Return (X, Y) of the center of cell containing provided text 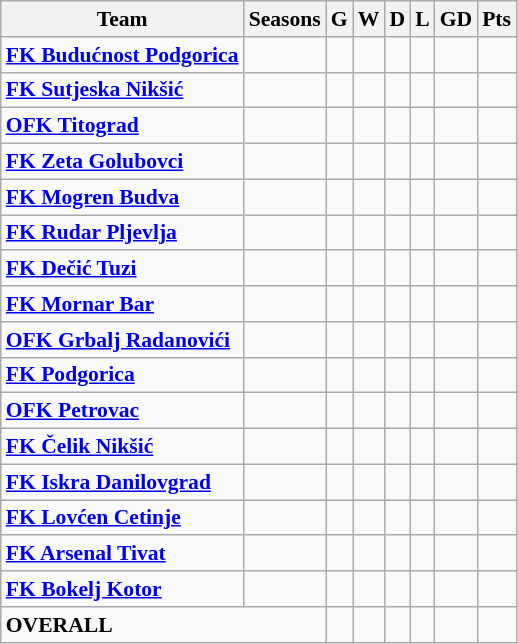
D (397, 19)
W (369, 19)
OFK Petrovac (122, 411)
OVERALL (164, 625)
L (422, 19)
FK Lovćen Cetinje (122, 518)
FK Dečić Tuzi (122, 269)
OFK Grbalj Radanovići (122, 340)
FK Budućnost Podgorica (122, 55)
FK Podgorica (122, 375)
FK Zeta Golubovci (122, 162)
FK Rudar Pljevlja (122, 233)
FK Bokelj Kotor (122, 589)
OFK Titograd (122, 126)
GD (456, 19)
FK Čelik Nikšić (122, 447)
FK Iskra Danilovgrad (122, 482)
FK Mornar Bar (122, 304)
Pts (496, 19)
FK Sutjeska Nikšić (122, 90)
G (340, 19)
FK Arsenal Tivat (122, 554)
Team (122, 19)
FK Mogren Budva (122, 197)
Seasons (285, 19)
